For the text-containing cell, return its midpoint in [x, y] coordinate format. 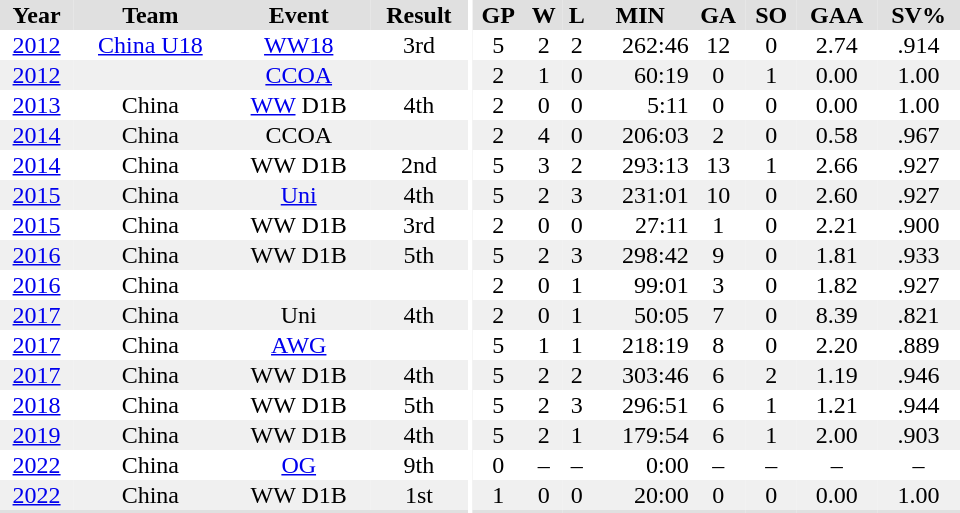
8.39 [836, 315]
8 [718, 345]
2.00 [836, 435]
Event [299, 15]
SO [771, 15]
262:46 [640, 45]
293:13 [640, 165]
GA [718, 15]
20:00 [640, 495]
2.20 [836, 345]
2019 [36, 435]
.900 [918, 225]
218:19 [640, 345]
1.81 [836, 255]
206:03 [640, 135]
231:01 [640, 195]
.889 [918, 345]
AWG [299, 345]
2018 [36, 405]
0:00 [640, 465]
WW18 [299, 45]
5:11 [640, 105]
OG [299, 465]
.821 [918, 315]
2.66 [836, 165]
2nd [419, 165]
GP [498, 15]
296:51 [640, 405]
0.58 [836, 135]
50:05 [640, 315]
10 [718, 195]
60:19 [640, 75]
9th [419, 465]
1st [419, 495]
Team [150, 15]
7 [718, 315]
SV% [918, 15]
4 [544, 135]
2.21 [836, 225]
.967 [918, 135]
.946 [918, 375]
12 [718, 45]
2.60 [836, 195]
W [544, 15]
2013 [36, 105]
MIN [640, 15]
2.74 [836, 45]
L [576, 15]
China U18 [150, 45]
1.19 [836, 375]
303:46 [640, 375]
1.21 [836, 405]
.903 [918, 435]
9 [718, 255]
298:42 [640, 255]
1.82 [836, 285]
Result [419, 15]
.933 [918, 255]
179:54 [640, 435]
.944 [918, 405]
GAA [836, 15]
13 [718, 165]
.914 [918, 45]
Year [36, 15]
27:11 [640, 225]
99:01 [640, 285]
